From the cell containing the given text, extract its center point as [x, y] coordinate. 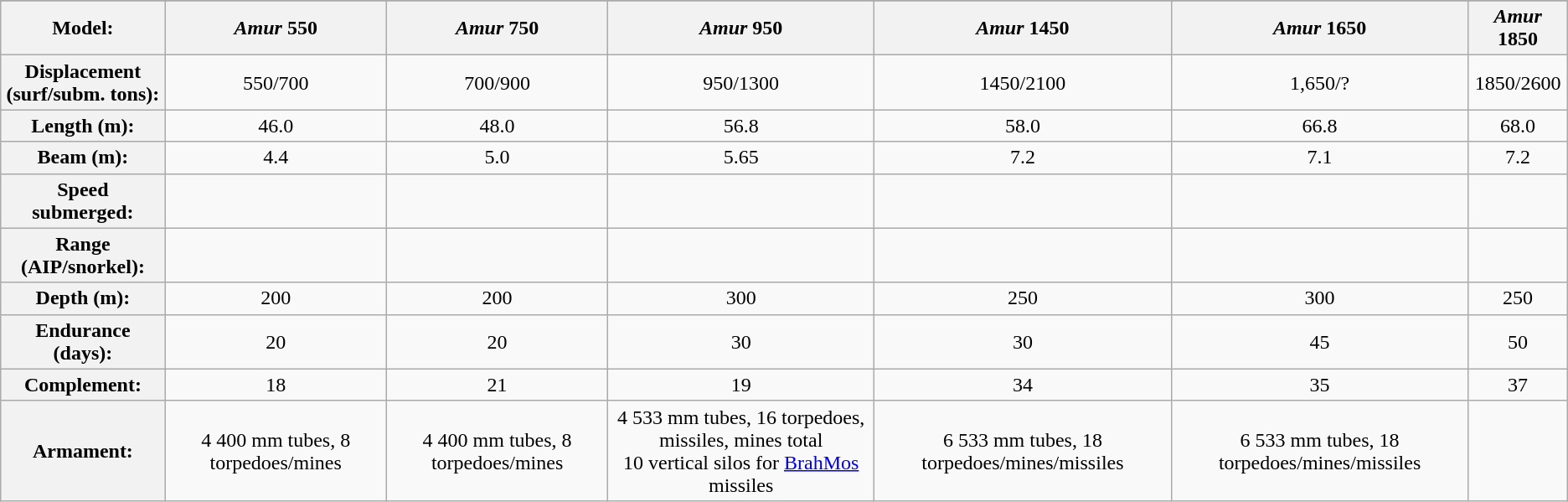
46.0 [276, 126]
19 [741, 385]
34 [1024, 385]
4.4 [276, 158]
Depth (m): [83, 298]
58.0 [1024, 126]
1,650/? [1320, 82]
37 [1518, 385]
5.65 [741, 158]
5.0 [497, 158]
950/1300 [741, 82]
700/900 [497, 82]
4 533 mm tubes, 16 torpedoes, missiles, mines total 10 vertical silos for BrahMos missiles [741, 451]
66.8 [1320, 126]
35 [1320, 385]
68.0 [1518, 126]
56.8 [741, 126]
21 [497, 385]
Range (AIP/snorkel): [83, 255]
Amur 750 [497, 28]
Complement: [83, 385]
Armament: [83, 451]
48.0 [497, 126]
Amur 550 [276, 28]
45 [1320, 342]
1450/2100 [1024, 82]
Amur 1450 [1024, 28]
Displacement(surf/subm. tons): [83, 82]
550/700 [276, 82]
7.1 [1320, 158]
Amur 1650 [1320, 28]
Length (m): [83, 126]
Amur 950 [741, 28]
Endurance (days): [83, 342]
Speed submerged: [83, 201]
Model: [83, 28]
18 [276, 385]
1850/2600 [1518, 82]
50 [1518, 342]
Beam (m): [83, 158]
Amur 1850 [1518, 28]
